Return the (x, y) coordinate for the center point of the cell that contains the specified text.  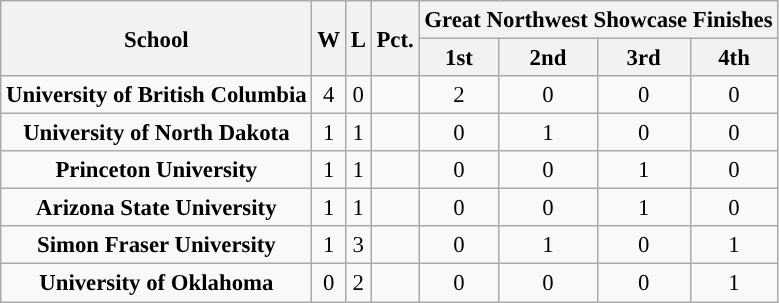
2nd (548, 58)
University of North Dakota (156, 133)
L (358, 38)
University of British Columbia (156, 95)
3 (358, 245)
3rd (644, 58)
1st (459, 58)
Princeton University (156, 170)
Great Northwest Showcase Finishes (598, 20)
4th (734, 58)
W (328, 38)
Arizona State University (156, 208)
Pct. (395, 38)
School (156, 38)
University of Oklahoma (156, 283)
Simon Fraser University (156, 245)
4 (328, 95)
